Pinpoint the cell where the given text exists, returning its (x, y) midpoint coordinate. 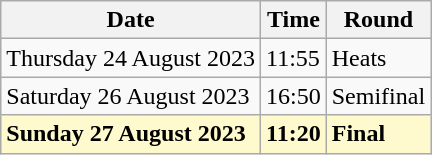
Saturday 26 August 2023 (131, 96)
16:50 (293, 96)
Semifinal (378, 96)
11:55 (293, 58)
Time (293, 20)
Thursday 24 August 2023 (131, 58)
Round (378, 20)
Final (378, 134)
11:20 (293, 134)
Date (131, 20)
Sunday 27 August 2023 (131, 134)
Heats (378, 58)
